Provide the [x, y] coordinate of the cell's center where the given text is located.  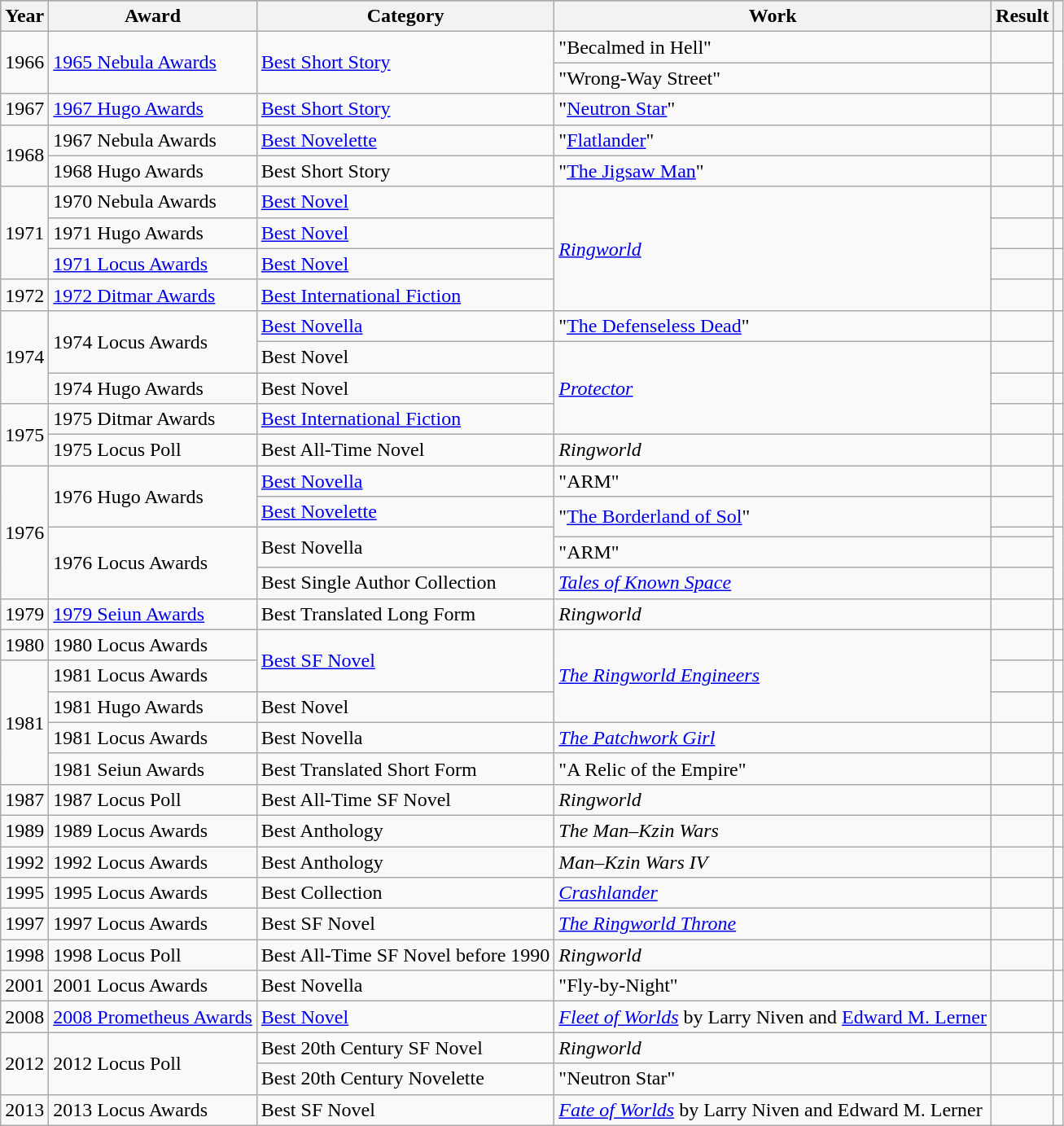
1976 [24, 532]
1974 Locus Awards [153, 341]
1998 [24, 955]
The Ringworld Throne [773, 924]
1972 Ditmar Awards [153, 295]
Fleet of Worlds by Larry Niven and Edward M. Lerner [773, 1017]
Protector [773, 388]
Category [405, 16]
2008 [24, 1017]
2013 Locus Awards [153, 1110]
The Ringworld Engineers [773, 676]
1974 [24, 357]
Year [24, 16]
2001 Locus Awards [153, 986]
1997 Locus Awards [153, 924]
1968 [24, 156]
Best All-Time Novel [405, 450]
1975 [24, 435]
1981 [24, 722]
1972 [24, 295]
1992 [24, 862]
"A Relic of the Empire" [773, 769]
1975 Locus Poll [153, 450]
Best Collection [405, 893]
1987 Locus Poll [153, 800]
"The Borderland of Sol" [773, 516]
1980 [24, 645]
"Wrong-Way Street" [773, 78]
1987 [24, 800]
1981 Seiun Awards [153, 769]
1965 Nebula Awards [153, 63]
1992 Locus Awards [153, 862]
Best All-Time SF Novel [405, 800]
1981 Hugo Awards [153, 707]
Result [1022, 16]
Tales of Known Space [773, 583]
1979 [24, 614]
"The Jigsaw Man" [773, 171]
2012 [24, 1063]
1971 Locus Awards [153, 264]
The Patchwork Girl [773, 738]
Best Translated Long Form [405, 614]
Best All-Time SF Novel before 1990 [405, 955]
2013 [24, 1110]
Award [153, 16]
1971 Hugo Awards [153, 233]
Work [773, 16]
"Flatlander" [773, 140]
2001 [24, 986]
1995 Locus Awards [153, 893]
Best 20th Century SF Novel [405, 1048]
2008 Prometheus Awards [153, 1017]
1989 Locus Awards [153, 830]
1995 [24, 893]
1974 Hugo Awards [153, 388]
1966 [24, 63]
Best 20th Century Novelette [405, 1079]
1975 Ditmar Awards [153, 419]
The Man–Kzin Wars [773, 830]
Crashlander [773, 893]
Best Single Author Collection [405, 583]
1989 [24, 830]
"Fly-by-Night" [773, 986]
1980 Locus Awards [153, 645]
1976 Locus Awards [153, 563]
Best Translated Short Form [405, 769]
1968 Hugo Awards [153, 171]
1979 Seiun Awards [153, 614]
1967 [24, 109]
"Becalmed in Hell" [773, 47]
"The Defenseless Dead" [773, 326]
1970 Nebula Awards [153, 202]
1971 [24, 233]
1998 Locus Poll [153, 955]
Man–Kzin Wars IV [773, 862]
1976 Hugo Awards [153, 497]
1967 Nebula Awards [153, 140]
1967 Hugo Awards [153, 109]
1997 [24, 924]
2012 Locus Poll [153, 1063]
Fate of Worlds by Larry Niven and Edward M. Lerner [773, 1110]
